Capture the cell that displays the provided text and extract its [x, y] central coordinate. 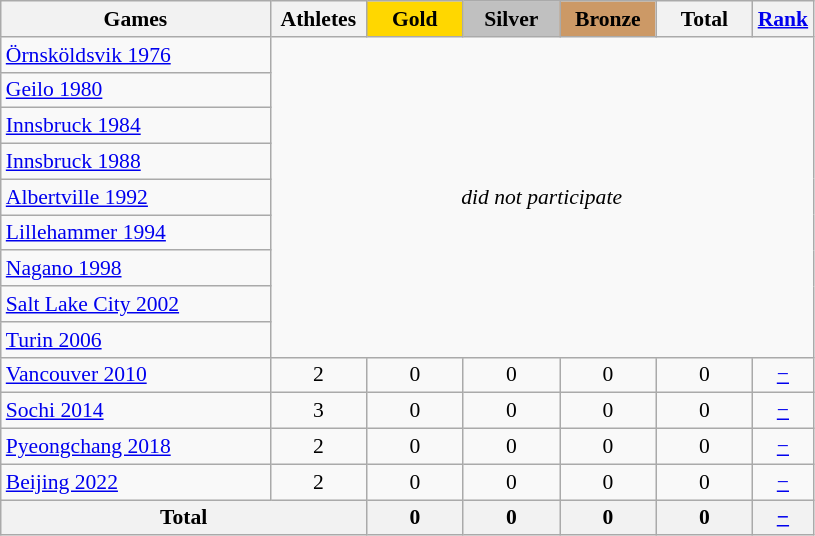
Salt Lake City 2002 [136, 304]
Silver [512, 19]
Geilo 1980 [136, 90]
Lillehammer 1994 [136, 233]
Turin 2006 [136, 340]
Games [136, 19]
Vancouver 2010 [136, 375]
Innsbruck 1984 [136, 126]
Innsbruck 1988 [136, 162]
Albertville 1992 [136, 197]
Sochi 2014 [136, 411]
Rank [784, 19]
Nagano 1998 [136, 269]
Beijing 2022 [136, 482]
Pyeongchang 2018 [136, 447]
Bronze [608, 19]
Athletes [318, 19]
Örnsköldsvik 1976 [136, 55]
did not participate [542, 198]
Gold [416, 19]
3 [318, 411]
